Find where the given text appears and provide that cell's center as [X, Y] coordinate. 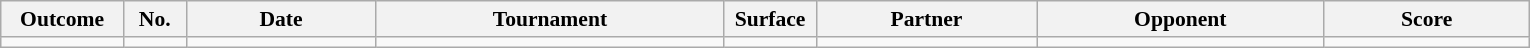
Score [1426, 19]
Tournament [550, 19]
No. [154, 19]
Date [281, 19]
Surface [770, 19]
Outcome [62, 19]
Opponent [1180, 19]
Partner [926, 19]
